Scan for the cell matching the given text and deliver its [x, y] coordinate at center. 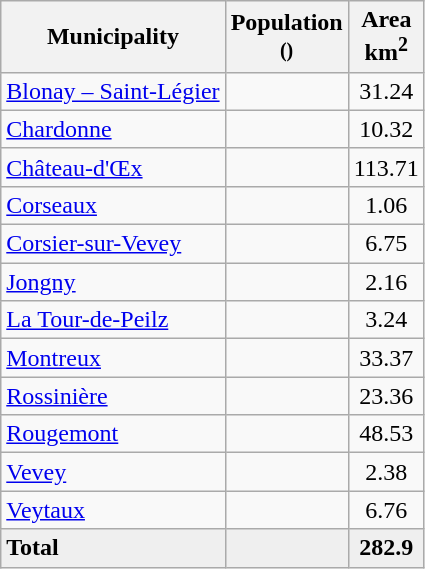
Montreux [113, 358]
2.38 [386, 472]
Municipality [113, 37]
6.76 [386, 510]
Rougemont [113, 434]
Jongny [113, 282]
Veytaux [113, 510]
282.9 [386, 548]
Total [113, 548]
23.36 [386, 396]
1.06 [386, 205]
6.75 [386, 244]
Vevey [113, 472]
Corseaux [113, 205]
La Tour-de-Peilz [113, 320]
Area km2 [386, 37]
113.71 [386, 167]
31.24 [386, 91]
10.32 [386, 129]
2.16 [386, 282]
3.24 [386, 320]
Rossinière [113, 396]
Population() [286, 37]
Corsier-sur-Vevey [113, 244]
33.37 [386, 358]
Blonay – Saint-Légier [113, 91]
Chardonne [113, 129]
48.53 [386, 434]
Château-d'Œx [113, 167]
